Output the [X, Y] coordinate of the center of the cell containing the given text.  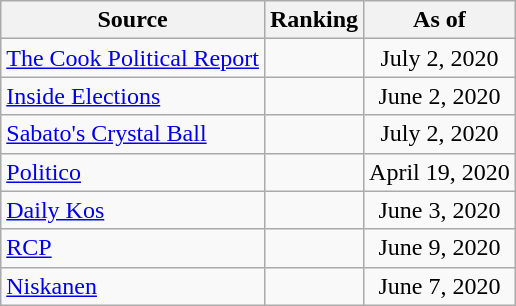
Niskanen [133, 286]
Daily Kos [133, 210]
April 19, 2020 [440, 172]
The Cook Political Report [133, 58]
RCP [133, 248]
June 7, 2020 [440, 286]
June 3, 2020 [440, 210]
June 2, 2020 [440, 96]
Sabato's Crystal Ball [133, 134]
Inside Elections [133, 96]
As of [440, 20]
Ranking [314, 20]
Politico [133, 172]
June 9, 2020 [440, 248]
Source [133, 20]
